For the text-containing cell, return its midpoint in (x, y) coordinate format. 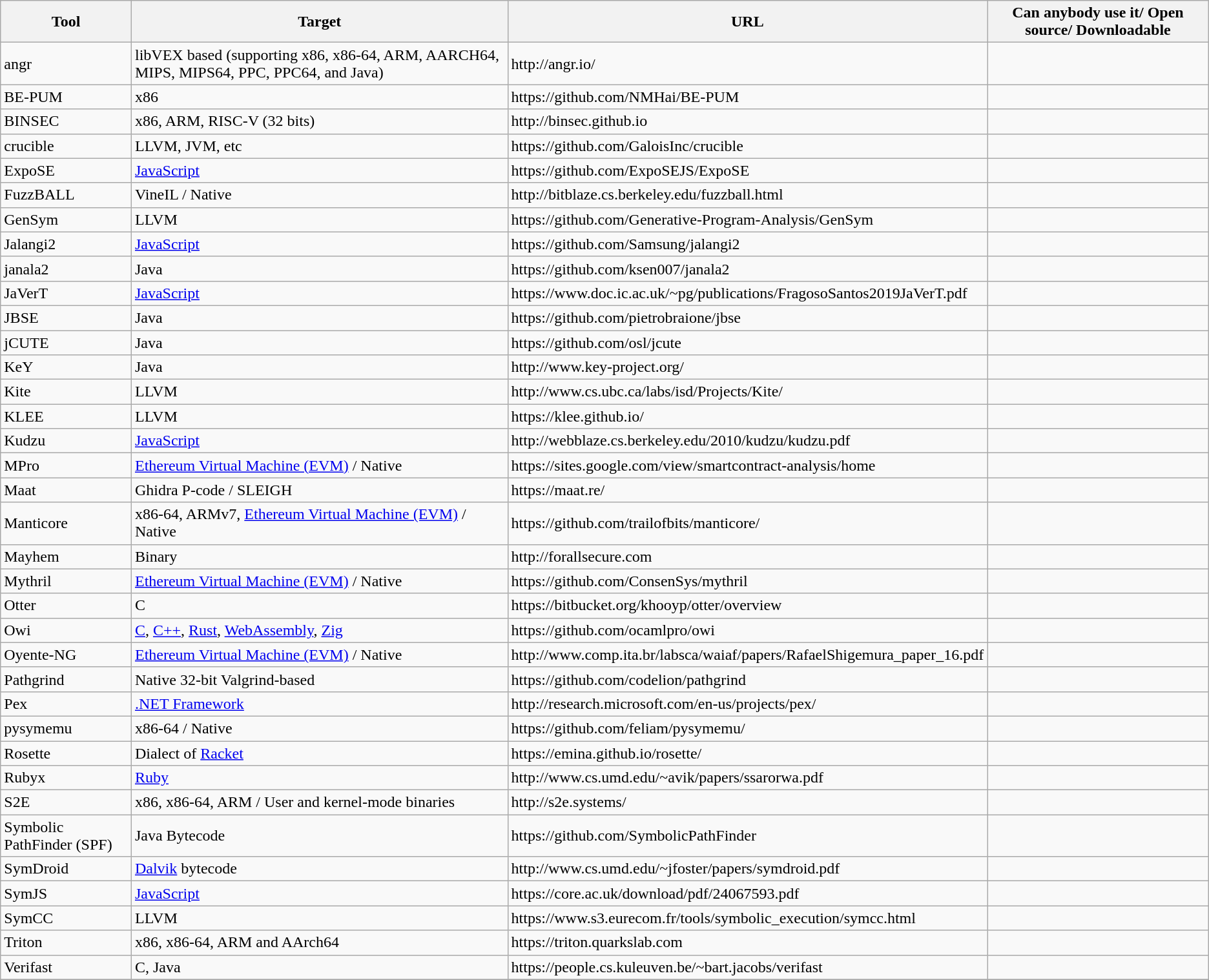
BE-PUM (66, 97)
Symbolic PathFinder (SPF) (66, 835)
http://research.microsoft.com/en-us/projects/pex/ (748, 704)
https://github.com/pietrobraione/jbse (748, 318)
.NET Framework (319, 704)
https://github.com/ksen007/janala2 (748, 269)
SymJS (66, 893)
Ghidra P-code / SLEIGH (319, 490)
URL (748, 22)
BINSEC (66, 121)
MPro (66, 465)
Binary (319, 556)
Tool (66, 22)
crucible (66, 146)
ExpoSE (66, 170)
Dialect of Racket (319, 753)
Verifast (66, 967)
https://github.com/ocamlpro/owi (748, 630)
https://www.doc.ic.ac.uk/~pg/publications/FragosoSantos2019JaVerT.pdf (748, 293)
LLVM, JVM, etc (319, 146)
Mayhem (66, 556)
FuzzBALL (66, 195)
KeY (66, 367)
https://github.com/trailofbits/manticore/ (748, 523)
Otter (66, 606)
Kudzu (66, 441)
https://github.com/SymbolicPathFinder (748, 835)
Dalvik bytecode (319, 869)
https://bitbucket.org/khooyp/otter/overview (748, 606)
http://angr.io/ (748, 63)
x86, x86-64, ARM / User and kernel-mode binaries (319, 802)
JBSE (66, 318)
Jalangi2 (66, 244)
x86, ARM, RISC-V (32 bits) (319, 121)
https://core.ac.uk/download/pdf/24067593.pdf (748, 893)
VineIL / Native (319, 195)
https://klee.github.io/ (748, 416)
https://github.com/Samsung/jalangi2 (748, 244)
Owi (66, 630)
Can anybody use it/ Open source/ Downloadable (1098, 22)
Pex (66, 704)
C (319, 606)
Manticore (66, 523)
Java Bytecode (319, 835)
https://github.com/GaloisInc/crucible (748, 146)
Rosette (66, 753)
https://people.cs.kuleuven.be/~bart.jacobs/verifast (748, 967)
https://www.s3.eurecom.fr/tools/symbolic_execution/symcc.html (748, 918)
JaVerT (66, 293)
Maat (66, 490)
https://github.com/feliam/pysymemu/ (748, 728)
http://s2e.systems/ (748, 802)
Mythril (66, 581)
Target (319, 22)
https://emina.github.io/rosette/ (748, 753)
https://maat.re/ (748, 490)
https://github.com/Generative-Program-Analysis/GenSym (748, 219)
http://www.cs.umd.edu/~jfoster/papers/symdroid.pdf (748, 869)
http://webblaze.cs.berkeley.edu/2010/kudzu/kudzu.pdf (748, 441)
http://binsec.github.io (748, 121)
http://www.key-project.org/ (748, 367)
x86-64 / Native (319, 728)
Rubyx (66, 778)
http://www.cs.umd.edu/~avik/papers/ssarorwa.pdf (748, 778)
http://www.cs.ubc.ca/labs/isd/Projects/Kite/ (748, 392)
C, C++, Rust, WebAssembly, Zig (319, 630)
Native 32-bit Valgrind-based (319, 679)
http://bitblaze.cs.berkeley.edu/fuzzball.html (748, 195)
x86-64, ARMv7, Ethereum Virtual Machine (EVM) / Native (319, 523)
x86 (319, 97)
Oyente-NG (66, 655)
http://www.comp.ita.br/labsca/waiaf/papers/RafaelShigemura_paper_16.pdf (748, 655)
http://forallsecure.com (748, 556)
Ruby (319, 778)
https://github.com/ExpoSEJS/ExpoSE (748, 170)
jCUTE (66, 343)
SymDroid (66, 869)
https://github.com/NMHai/BE-PUM (748, 97)
https://github.com/ConsenSys/mythril (748, 581)
libVEX based (supporting x86, x86-64, ARM, AARCH64, MIPS, MIPS64, PPC, PPC64, and Java) (319, 63)
janala2 (66, 269)
KLEE (66, 416)
SymCC (66, 918)
https://triton.quarkslab.com (748, 943)
C, Java (319, 967)
GenSym (66, 219)
Triton (66, 943)
https://github.com/codelion/pathgrind (748, 679)
Kite (66, 392)
S2E (66, 802)
Pathgrind (66, 679)
https://sites.google.com/view/smartcontract-analysis/home (748, 465)
pysymemu (66, 728)
angr (66, 63)
x86, x86-64, ARM and AArch64 (319, 943)
https://github.com/osl/jcute (748, 343)
